Extract the (x, y) coordinate from the center of the cell holding the provided text.  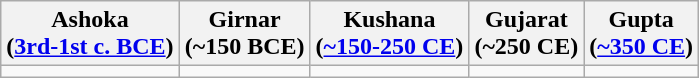
Kushana(~150-250 CE) (390, 34)
Girnar(~150 BCE) (244, 34)
Ashoka(3rd-1st c. BCE) (90, 34)
Gupta(~350 CE) (642, 34)
Gujarat(~250 CE) (526, 34)
